Detect which cell encompasses the target text, then output its (X, Y) center coordinate. 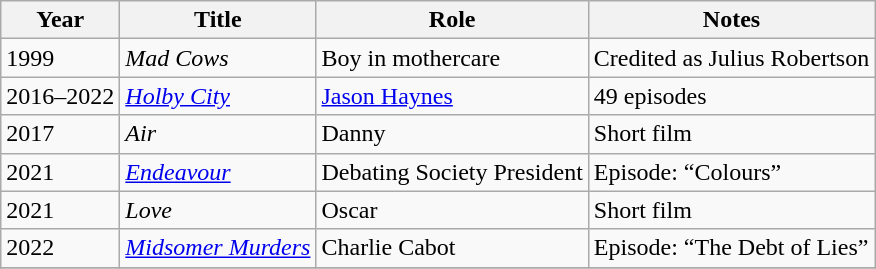
2022 (60, 248)
Love (218, 210)
Episode: “The Debt of Lies” (731, 248)
Midsomer Murders (218, 248)
Jason Haynes (452, 96)
Endeavour (218, 172)
Year (60, 20)
1999 (60, 58)
Mad Cows (218, 58)
49 episodes (731, 96)
Role (452, 20)
Credited as Julius Robertson (731, 58)
Title (218, 20)
Charlie Cabot (452, 248)
Boy in mothercare (452, 58)
Oscar (452, 210)
Notes (731, 20)
Episode: “Colours” (731, 172)
2016–2022 (60, 96)
2017 (60, 134)
Holby City (218, 96)
Danny (452, 134)
Debating Society President (452, 172)
Air (218, 134)
